Capture the cell that displays the provided text and extract its [X, Y] central coordinate. 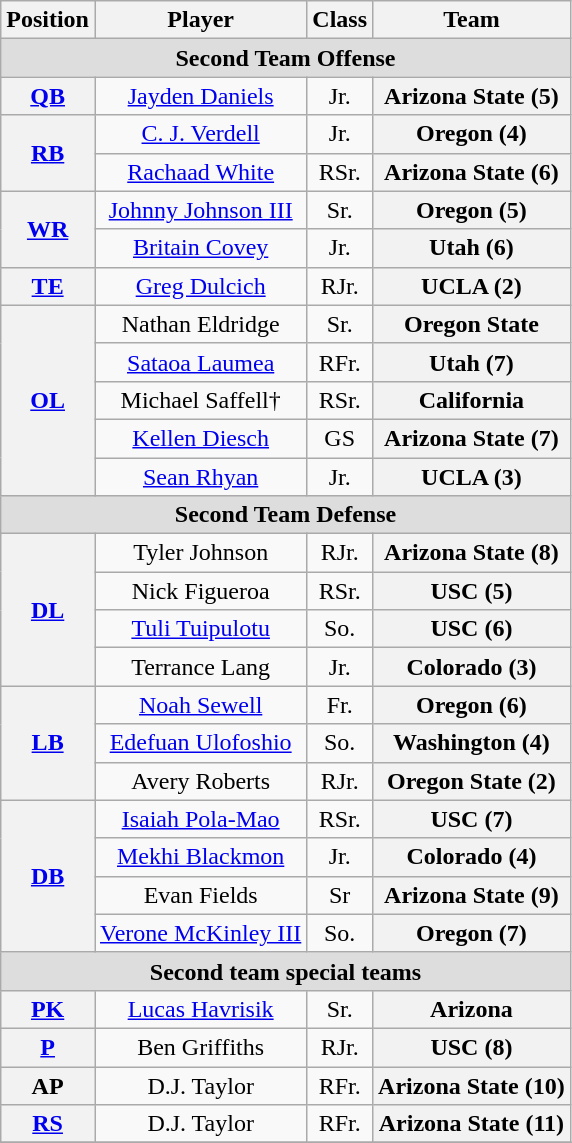
USC (6) [472, 629]
QB [48, 96]
Arizona State (10) [472, 1085]
OL [48, 400]
Arizona State (11) [472, 1124]
Arizona [472, 1009]
Johnny Johnson III [200, 210]
TE [48, 286]
Second Team Defense [286, 515]
Isaiah Pola-Mao [200, 819]
Oregon State (2) [472, 781]
P [48, 1047]
Rachaad White [200, 172]
Washington (4) [472, 743]
Team [472, 20]
AP [48, 1085]
USC (5) [472, 591]
Fr. [340, 705]
Lucas Havrisik [200, 1009]
Sean Rhyan [200, 477]
Mekhi Blackmon [200, 857]
Nathan Eldridge [200, 324]
DB [48, 876]
Sr [340, 895]
DL [48, 610]
Verone McKinley III [200, 933]
Utah (7) [472, 362]
Tuli Tuipulotu [200, 629]
UCLA (2) [472, 286]
Utah (6) [472, 248]
Oregon (7) [472, 933]
Arizona State (8) [472, 553]
Second Team Offense [286, 58]
Second team special teams [286, 971]
Avery Roberts [200, 781]
USC (7) [472, 819]
Arizona State (7) [472, 438]
Oregon (4) [472, 134]
C. J. Verdell [200, 134]
Oregon (5) [472, 210]
PK [48, 1009]
WR [48, 229]
Oregon State [472, 324]
Nick Figueroa [200, 591]
Terrance Lang [200, 667]
Colorado (4) [472, 857]
UCLA (3) [472, 477]
RS [48, 1124]
Greg Dulcich [200, 286]
Michael Saffell† [200, 400]
Position [48, 20]
California [472, 400]
Arizona State (5) [472, 96]
LB [48, 743]
Oregon (6) [472, 705]
Ben Griffiths [200, 1047]
Jayden Daniels [200, 96]
Class [340, 20]
Colorado (3) [472, 667]
Noah Sewell [200, 705]
Edefuan Ulofoshio [200, 743]
Arizona State (6) [472, 172]
Evan Fields [200, 895]
Arizona State (9) [472, 895]
GS [340, 438]
RB [48, 153]
Player [200, 20]
Sataoa Laumea [200, 362]
Kellen Diesch [200, 438]
Britain Covey [200, 248]
USC (8) [472, 1047]
Tyler Johnson [200, 553]
